For the text-containing cell, return its midpoint in [X, Y] coordinate format. 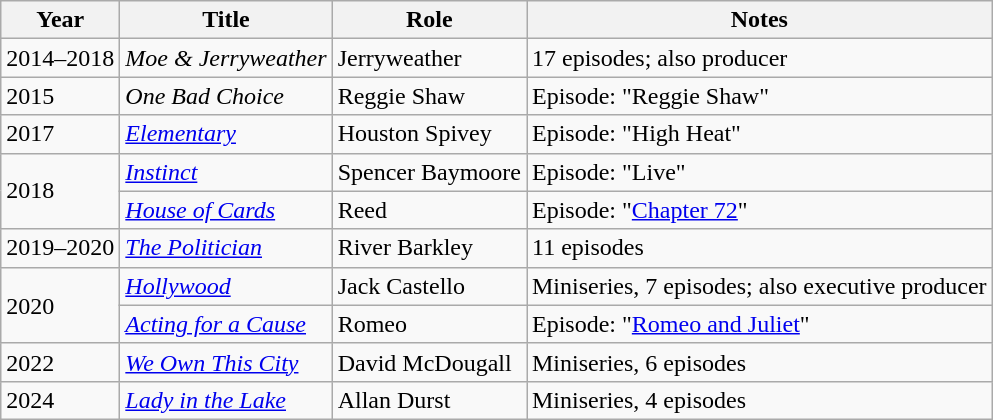
2024 [60, 400]
Title [226, 20]
Jerryweather [429, 58]
Episode: "Live" [759, 172]
2020 [60, 305]
Episode: "Reggie Shaw" [759, 96]
Reggie Shaw [429, 96]
Moe & Jerryweather [226, 58]
Romeo [429, 324]
Notes [759, 20]
Miniseries, 7 episodes; also executive producer [759, 286]
Jack Castello [429, 286]
House of Cards [226, 210]
Instinct [226, 172]
Episode: "Chapter 72" [759, 210]
2022 [60, 362]
Reed [429, 210]
2014–2018 [60, 58]
David McDougall [429, 362]
17 episodes; also producer [759, 58]
Role [429, 20]
Episode: "High Heat" [759, 134]
Lady in the Lake [226, 400]
Miniseries, 6 episodes [759, 362]
2015 [60, 96]
Acting for a Cause [226, 324]
Episode: "Romeo and Juliet" [759, 324]
One Bad Choice [226, 96]
Allan Durst [429, 400]
2019–2020 [60, 248]
2018 [60, 191]
The Politician [226, 248]
Elementary [226, 134]
We Own This City [226, 362]
Miniseries, 4 episodes [759, 400]
Spencer Baymoore [429, 172]
Houston Spivey [429, 134]
Hollywood [226, 286]
11 episodes [759, 248]
2017 [60, 134]
Year [60, 20]
River Barkley [429, 248]
